Output the [X, Y] coordinate of the center of the cell containing the given text.  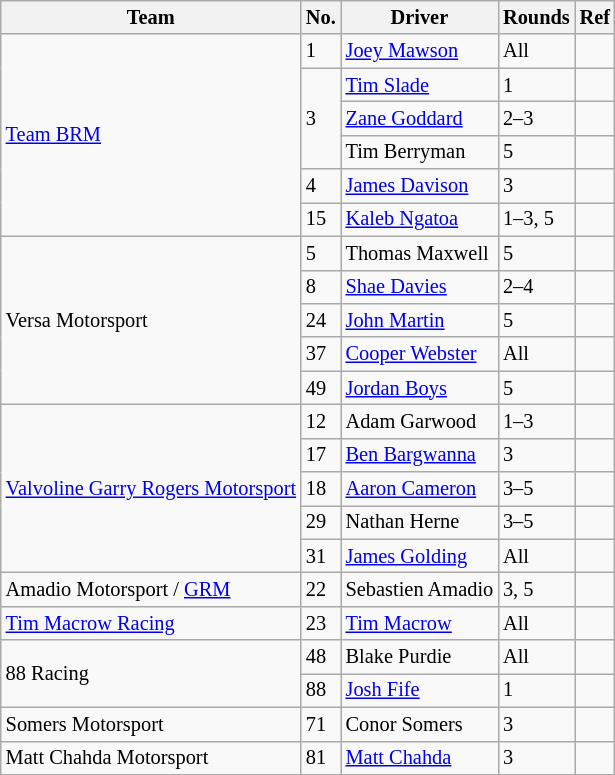
29 [321, 522]
Amadio Motorsport / GRM [151, 589]
48 [321, 657]
Driver [420, 17]
17 [321, 455]
Conor Somers [420, 724]
Somers Motorsport [151, 724]
8 [321, 287]
3, 5 [536, 589]
15 [321, 219]
81 [321, 758]
4 [321, 186]
2–4 [536, 287]
24 [321, 320]
Tim Berryman [420, 152]
Valvoline Garry Rogers Motorsport [151, 488]
49 [321, 388]
Josh Fife [420, 690]
Matt Chahda Motorsport [151, 758]
Zane Goddard [420, 118]
Aaron Cameron [420, 489]
Versa Motorsport [151, 320]
12 [321, 421]
88 [321, 690]
Tim Slade [420, 85]
Thomas Maxwell [420, 253]
Team BRM [151, 135]
Team [151, 17]
Cooper Webster [420, 354]
2–3 [536, 118]
23 [321, 623]
22 [321, 589]
71 [321, 724]
Rounds [536, 17]
James Golding [420, 556]
James Davison [420, 186]
Ref [595, 17]
Tim Macrow [420, 623]
Jordan Boys [420, 388]
Joey Mawson [420, 51]
John Martin [420, 320]
Ben Bargwanna [420, 455]
1–3, 5 [536, 219]
31 [321, 556]
Blake Purdie [420, 657]
Sebastien Amadio [420, 589]
88 Racing [151, 674]
Shae Davies [420, 287]
18 [321, 489]
Kaleb Ngatoa [420, 219]
1–3 [536, 421]
Matt Chahda [420, 758]
No. [321, 17]
Nathan Herne [420, 522]
Tim Macrow Racing [151, 623]
37 [321, 354]
Adam Garwood [420, 421]
